Return the (x, y) coordinate for the center point of the cell that contains the specified text.  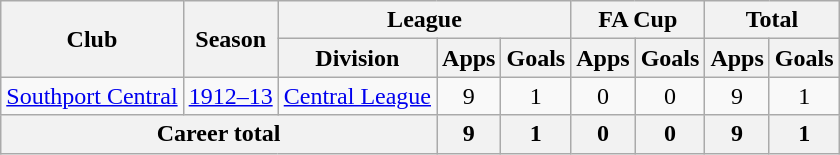
Division (357, 58)
Southport Central (92, 96)
Total (772, 20)
Club (92, 39)
Central League (357, 96)
FA Cup (638, 20)
Career total (219, 134)
1912–13 (230, 96)
League (424, 20)
Season (230, 39)
